Provide the [x, y] coordinate of the cell's center where the given text is located.  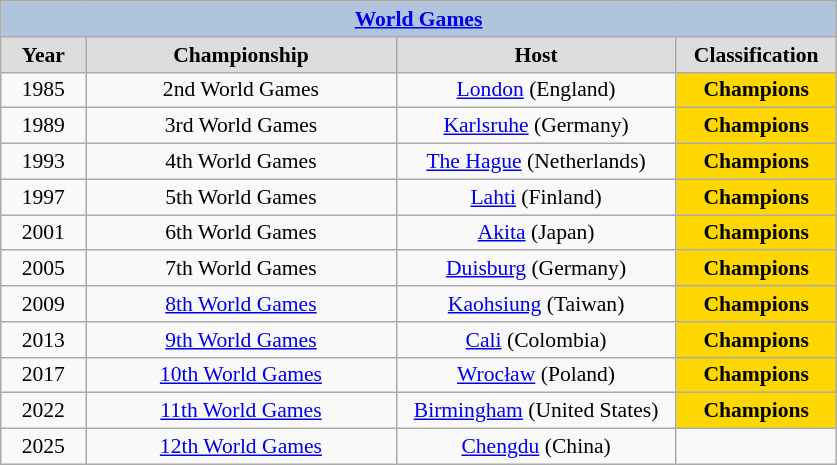
1997 [44, 197]
London (England) [536, 90]
3rd World Games [241, 126]
Akita (Japan) [536, 233]
11th World Games [241, 411]
10th World Games [241, 375]
Championship [241, 55]
12th World Games [241, 447]
2017 [44, 375]
2009 [44, 304]
World Games [419, 19]
2001 [44, 233]
2013 [44, 340]
2022 [44, 411]
1993 [44, 162]
Chengdu (China) [536, 447]
Birmingham (United States) [536, 411]
2025 [44, 447]
4th World Games [241, 162]
Wrocław (Poland) [536, 375]
5th World Games [241, 197]
1985 [44, 90]
Cali (Colombia) [536, 340]
2005 [44, 269]
1989 [44, 126]
Classification [756, 55]
Duisburg (Germany) [536, 269]
6th World Games [241, 233]
7th World Games [241, 269]
The Hague (Netherlands) [536, 162]
2nd World Games [241, 90]
8th World Games [241, 304]
Karlsruhe (Germany) [536, 126]
9th World Games [241, 340]
Host [536, 55]
Kaohsiung (Taiwan) [536, 304]
Lahti (Finland) [536, 197]
Year [44, 55]
